Extract the [X, Y] coordinate from the center of the cell holding the provided text.  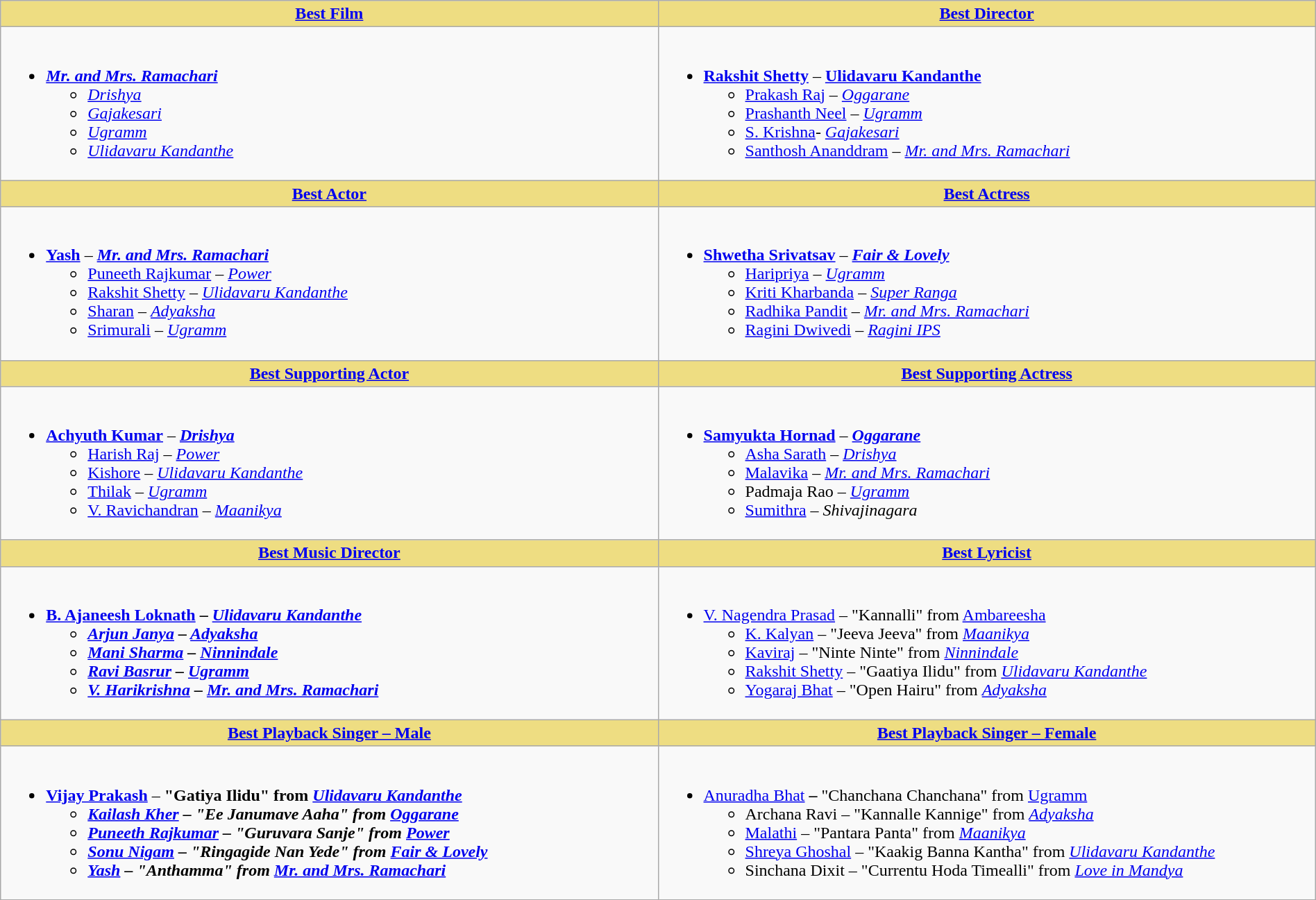
Best Film [329, 14]
Achyuth Kumar – DrishyaHarish Raj – PowerKishore – Ulidavaru KandantheThilak – UgrammV. Ravichandran – Maanikya [329, 464]
Rakshit Shetty – Ulidavaru KandanthePrakash Raj – OggaranePrashanth Neel – UgrammS. Krishna- GajakesariSanthosh Ananddram – Mr. and Mrs. Ramachari [987, 104]
Best Supporting Actor [329, 373]
Best Music Director [329, 553]
Best Playback Singer – Female [987, 733]
Mr. and Mrs. RamachariDrishyaGajakesariUgrammUlidavaru Kandanthe [329, 104]
Best Director [987, 14]
Best Actor [329, 194]
Samyukta Hornad – OggaraneAsha Sarath – DrishyaMalavika – Mr. and Mrs. RamachariPadmaja Rao – UgrammSumithra – Shivajinagara [987, 464]
Best Lyricist [987, 553]
Shwetha Srivatsav – Fair & LovelyHaripriya – UgrammKriti Kharbanda – Super RangaRadhika Pandit – Mr. and Mrs. RamachariRagini Dwivedi – Ragini IPS [987, 283]
Best Playback Singer – Male [329, 733]
B. Ajaneesh Loknath – Ulidavaru KandantheArjun Janya – AdyakshaMani Sharma – NinnindaleRavi Basrur – UgrammV. Harikrishna – Mr. and Mrs. Ramachari [329, 643]
Yash – Mr. and Mrs. RamachariPuneeth Rajkumar – PowerRakshit Shetty – Ulidavaru KandantheSharan – AdyakshaSrimurali – Ugramm [329, 283]
Best Supporting Actress [987, 373]
Best Actress [987, 194]
